Extract the (x, y) coordinate from the center of the cell holding the provided text.  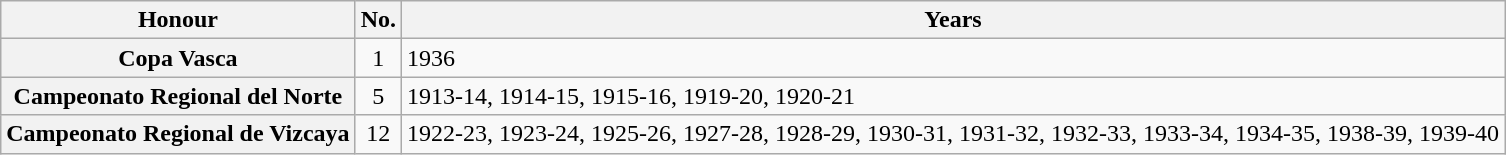
Honour (178, 20)
No. (378, 20)
Copa Vasca (178, 58)
1936 (954, 58)
Campeonato Regional de Vizcaya (178, 134)
1 (378, 58)
5 (378, 96)
1913-14, 1914-15, 1915-16, 1919-20, 1920-21 (954, 96)
Years (954, 20)
12 (378, 134)
Campeonato Regional del Norte (178, 96)
1922-23, 1923-24, 1925-26, 1927-28, 1928-29, 1930-31, 1931-32, 1932-33, 1933-34, 1934-35, 1938-39, 1939-40 (954, 134)
